Pinpoint the cell where the given text exists, returning its [x, y] midpoint coordinate. 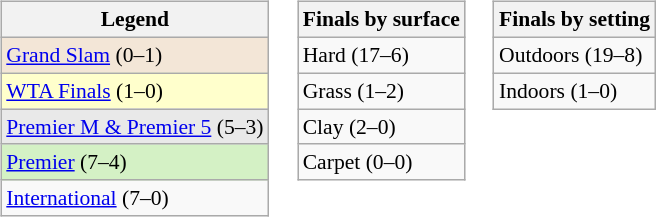
WTA Finals (1–0) [134, 91]
Premier (7–4) [134, 162]
Legend [134, 20]
Premier M & Premier 5 (5–3) [134, 127]
International (7–0) [134, 198]
Grass (1–2) [382, 91]
Carpet (0–0) [382, 162]
Clay (2–0) [382, 127]
Indoors (1–0) [574, 91]
Hard (17–6) [382, 55]
Outdoors (19–8) [574, 55]
Grand Slam (0–1) [134, 55]
Finals by surface [382, 20]
Finals by setting [574, 20]
